Detect which cell encompasses the target text, then output its [x, y] center coordinate. 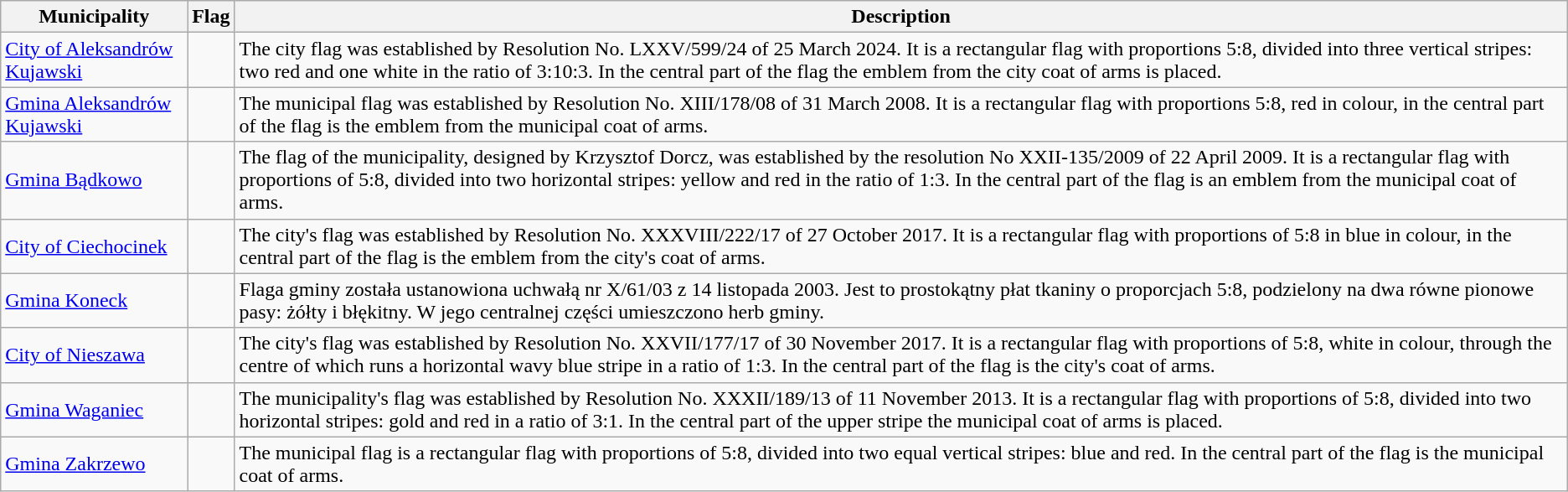
Gmina Koneck [94, 300]
Gmina Aleksandrów Kujawski [94, 114]
Description [901, 17]
City of Nieszawa [94, 355]
Gmina Bądkowo [94, 180]
City of Ciechocinek [94, 246]
Municipality [94, 17]
Gmina Zakrzewo [94, 464]
Gmina Waganiec [94, 409]
City of Aleksandrów Kujawski [94, 60]
Flag [211, 17]
